Determine the (X, Y) coordinate at the center of the cell enclosing the given text.  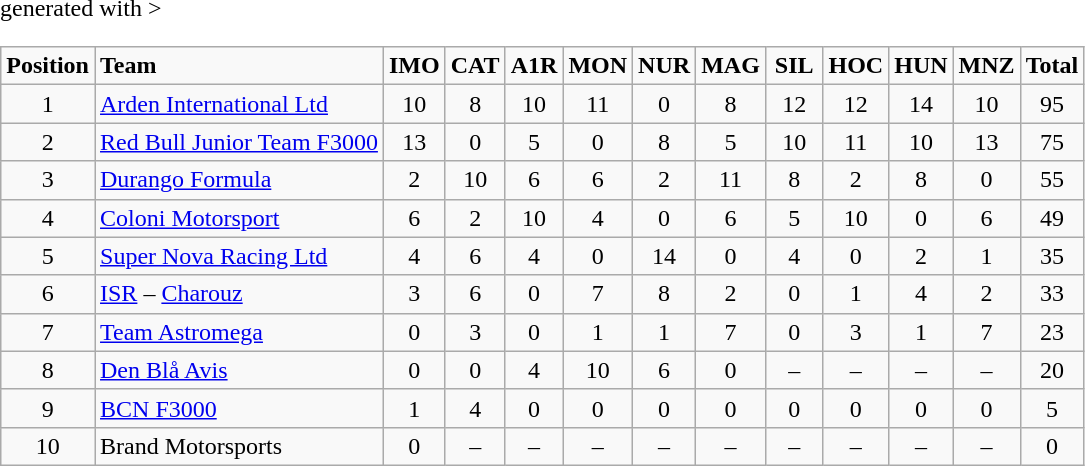
MNZ (986, 66)
Brand Motorsports (238, 446)
IMO (414, 66)
Team (238, 66)
Arden International Ltd (238, 104)
Coloni Motorsport (238, 218)
HUN (921, 66)
9 (48, 408)
55 (1052, 180)
23 (1052, 332)
Den Blå Avis (238, 370)
35 (1052, 256)
Red Bull Junior Team F3000 (238, 142)
95 (1052, 104)
NUR (664, 66)
20 (1052, 370)
HOC (856, 66)
Team Astromega (238, 332)
CAT (475, 66)
49 (1052, 218)
33 (1052, 294)
ISR – Charouz (238, 294)
Super Nova Racing Ltd (238, 256)
MAG (731, 66)
A1R (534, 66)
MON (598, 66)
Durango Formula (238, 180)
BCN F3000 (238, 408)
Total (1052, 66)
75 (1052, 142)
Position (48, 66)
SIL (794, 66)
